Output the (X, Y) coordinate of the center of the cell containing the given text.  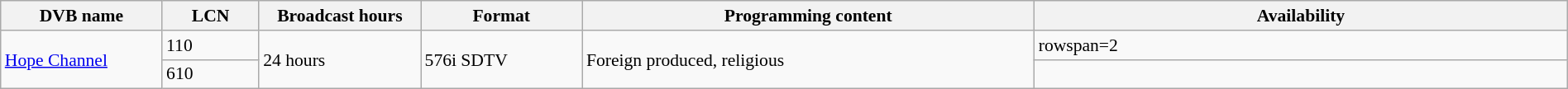
DVB name (81, 16)
Programming content (809, 16)
rowspan=2 (1302, 45)
Foreign produced, religious (809, 59)
610 (210, 74)
576i SDTV (501, 59)
Hope Channel (81, 59)
Broadcast hours (339, 16)
LCN (210, 16)
110 (210, 45)
Availability (1302, 16)
Format (501, 16)
24 hours (339, 59)
